For the text-containing cell, return its midpoint in (x, y) coordinate format. 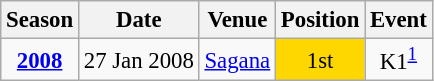
Event (399, 20)
Season (40, 20)
Date (138, 20)
2008 (40, 60)
K11 (399, 60)
27 Jan 2008 (138, 60)
Position (320, 20)
1st (320, 60)
Venue (237, 20)
Sagana (237, 60)
